Scan for the cell matching the given text and deliver its [x, y] coordinate at center. 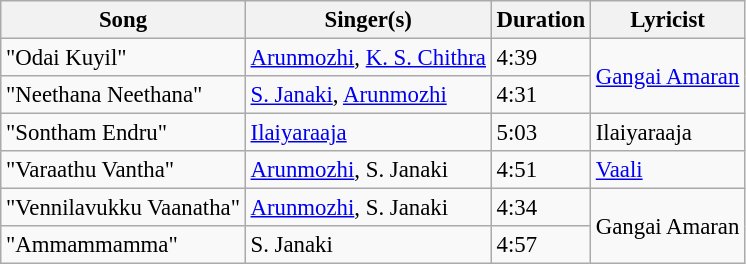
4:31 [540, 95]
Arunmozhi, K. S. Chithra [368, 58]
"Ammammamma" [123, 245]
4:39 [540, 58]
Lyricist [667, 20]
5:03 [540, 133]
S. Janaki [368, 245]
"Vennilavukku Vaanatha" [123, 208]
4:57 [540, 245]
"Sontham Endru" [123, 133]
S. Janaki, Arunmozhi [368, 95]
"Varaathu Vantha" [123, 170]
4:51 [540, 170]
Singer(s) [368, 20]
4:34 [540, 208]
"Neethana Neethana" [123, 95]
Song [123, 20]
"Odai Kuyil" [123, 58]
Vaali [667, 170]
Duration [540, 20]
